Locate the cell with the specified text and output its [x, y] center coordinate. 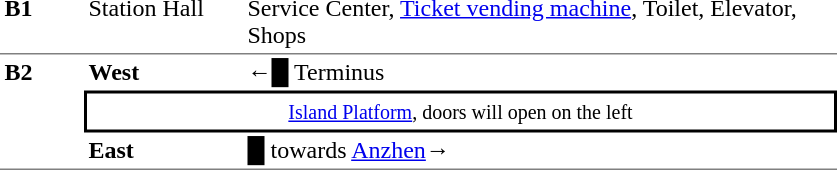
←█ Terminus [540, 72]
West [164, 72]
█ towards Anzhen→ [540, 151]
B2 [42, 112]
East [164, 151]
Island Platform, doors will open on the left [460, 111]
